Detect which cell encompasses the target text, then output its [X, Y] center coordinate. 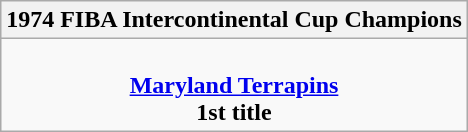
Maryland Terrapins 1st title [234, 85]
1974 FIBA Intercontinental Cup Champions [234, 20]
